Return [x, y] of the center of cell containing provided text 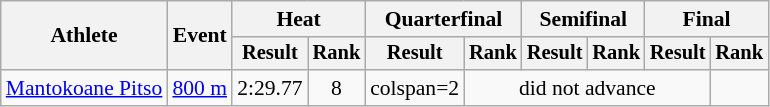
colspan=2 [414, 88]
8 [337, 88]
Event [200, 36]
Semifinal [584, 19]
Athlete [84, 36]
Quarterfinal [444, 19]
Mantokoane Pitso [84, 88]
800 m [200, 88]
Heat [298, 19]
did not advance [587, 88]
2:29.77 [270, 88]
Final [706, 19]
